Return [x, y] of the center of cell containing provided text 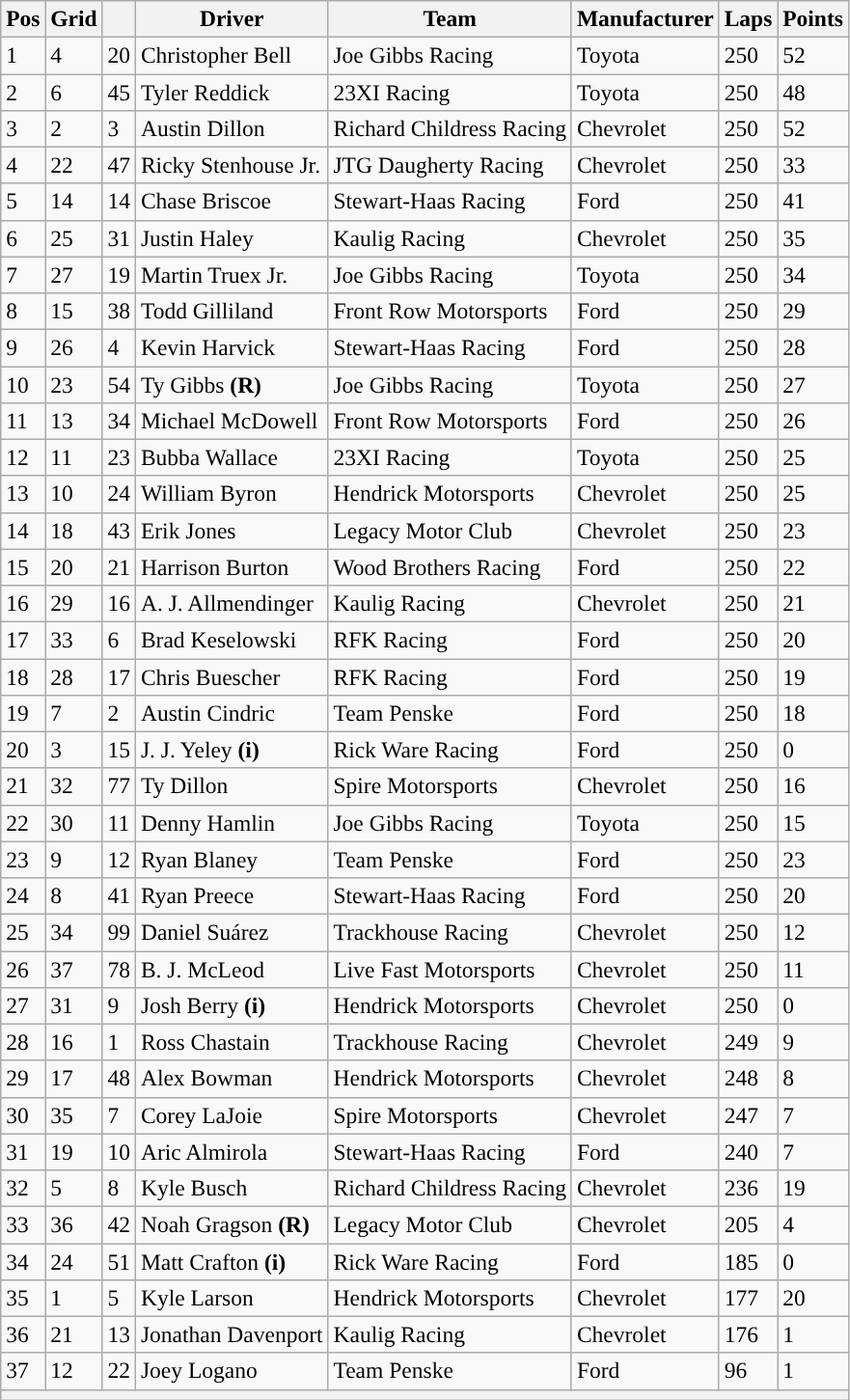
J. J. Yeley (i) [232, 750]
Ryan Blaney [232, 860]
Ty Dillon [232, 786]
Team [450, 18]
77 [119, 786]
248 [749, 1079]
51 [119, 1261]
Michael McDowell [232, 421]
Josh Berry (i) [232, 1005]
Jonathan Davenport [232, 1334]
JTG Daugherty Racing [450, 165]
Corey LaJoie [232, 1115]
Manufacturer [644, 18]
Wood Brothers Racing [450, 567]
Pos [23, 18]
Bubba Wallace [232, 457]
38 [119, 311]
Noah Gragson (R) [232, 1224]
Denny Hamlin [232, 823]
Ryan Preece [232, 895]
Brad Keselowski [232, 640]
Ross Chastain [232, 1042]
236 [749, 1188]
William Byron [232, 494]
A. J. Allmendinger [232, 603]
99 [119, 932]
Joey Logano [232, 1371]
Grid [73, 18]
Kevin Harvick [232, 347]
Matt Crafton (i) [232, 1261]
45 [119, 92]
Tyler Reddick [232, 92]
Live Fast Motorsports [450, 969]
240 [749, 1152]
Harrison Burton [232, 567]
78 [119, 969]
Kyle Busch [232, 1188]
Martin Truex Jr. [232, 275]
Chase Briscoe [232, 202]
Erik Jones [232, 531]
185 [749, 1261]
Driver [232, 18]
Austin Cindric [232, 713]
Ricky Stenhouse Jr. [232, 165]
Laps [749, 18]
249 [749, 1042]
Points [813, 18]
Justin Haley [232, 238]
42 [119, 1224]
Daniel Suárez [232, 932]
Christopher Bell [232, 55]
Kyle Larson [232, 1298]
Austin Dillon [232, 128]
96 [749, 1371]
Aric Almirola [232, 1152]
205 [749, 1224]
54 [119, 384]
Ty Gibbs (R) [232, 384]
43 [119, 531]
Todd Gilliland [232, 311]
247 [749, 1115]
177 [749, 1298]
47 [119, 165]
Alex Bowman [232, 1079]
Chris Buescher [232, 676]
B. J. McLeod [232, 969]
176 [749, 1334]
